Search for the cell housing the specified text and yield its (x, y) center coordinate. 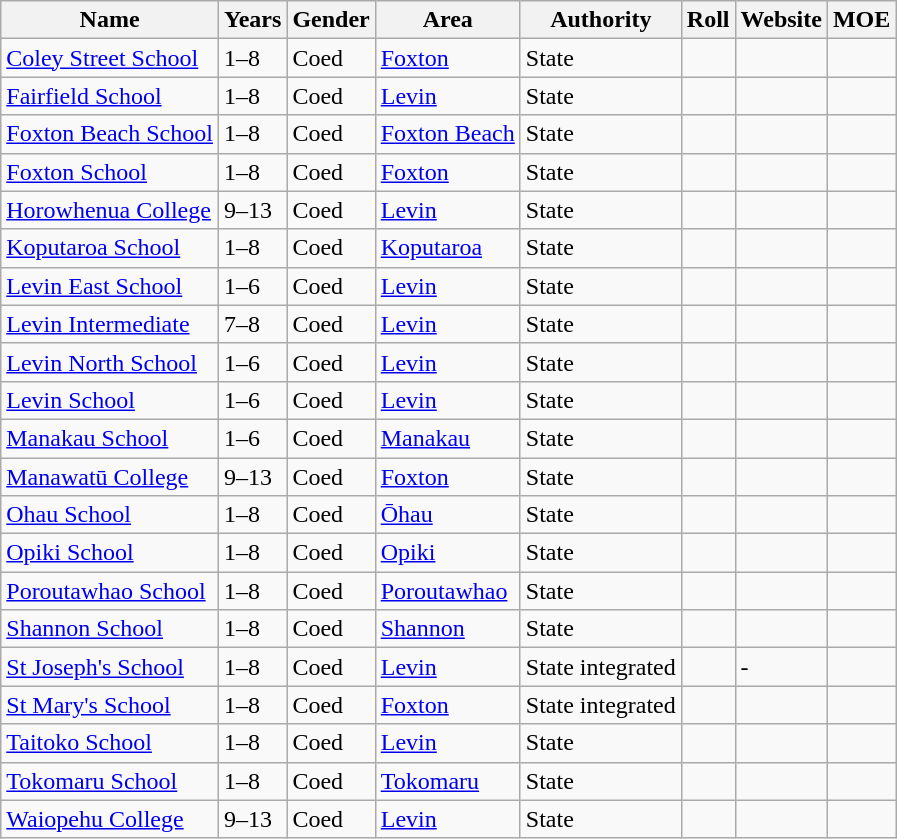
Ohau School (110, 515)
Foxton Beach (448, 134)
Shannon (448, 629)
Coley Street School (110, 58)
Levin North School (110, 362)
Authority (600, 20)
Area (448, 20)
Tokomaru (448, 781)
Manakau (448, 438)
Opiki (448, 553)
Levin School (110, 400)
Foxton Beach School (110, 134)
Years (252, 20)
Gender (331, 20)
Fairfield School (110, 96)
Manakau School (110, 438)
St Mary's School (110, 705)
Opiki School (110, 553)
Waiopehu College (110, 819)
Poroutawhao School (110, 591)
Name (110, 20)
Koputaroa (448, 248)
St Joseph's School (110, 667)
Levin Intermediate (110, 324)
Website (781, 20)
Foxton School (110, 172)
Koputaroa School (110, 248)
Tokomaru School (110, 781)
Levin East School (110, 286)
Horowhenua College (110, 210)
Manawatū College (110, 477)
Poroutawhao (448, 591)
- (781, 667)
7–8 (252, 324)
Roll (708, 20)
Taitoko School (110, 743)
Ōhau (448, 515)
MOE (861, 20)
Shannon School (110, 629)
